Extract the [x, y] coordinate from the center of the cell holding the provided text.  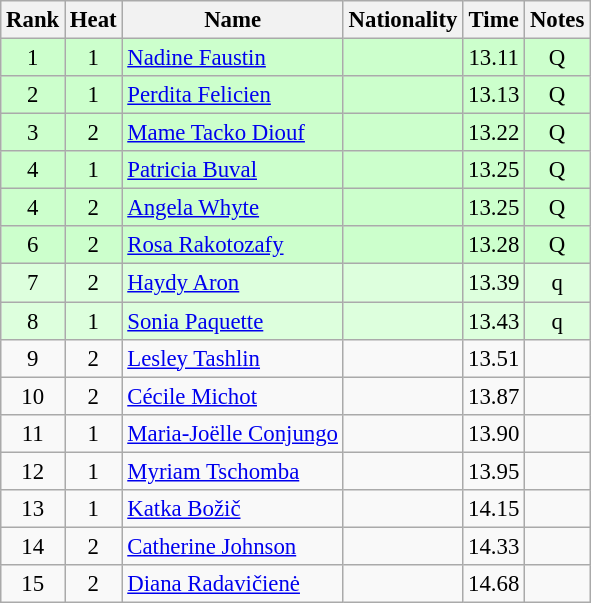
12 [33, 471]
13.39 [494, 283]
Heat [94, 20]
Catherine Johnson [232, 546]
Mame Tacko Diouf [232, 133]
6 [33, 245]
13.90 [494, 433]
Name [232, 20]
13.11 [494, 58]
13.95 [494, 471]
Time [494, 20]
Patricia Buval [232, 170]
Perdita Felicien [232, 95]
11 [33, 433]
Rosa Rakotozafy [232, 245]
13.13 [494, 95]
7 [33, 283]
13.87 [494, 396]
14 [33, 546]
13 [33, 509]
3 [33, 133]
Notes [558, 20]
13.51 [494, 358]
14.15 [494, 509]
13.22 [494, 133]
Haydy Aron [232, 283]
Angela Whyte [232, 208]
Diana Radavičienė [232, 584]
14.33 [494, 546]
15 [33, 584]
9 [33, 358]
Nationality [402, 20]
Maria-Joëlle Conjungo [232, 433]
Rank [33, 20]
14.68 [494, 584]
Nadine Faustin [232, 58]
13.43 [494, 321]
Lesley Tashlin [232, 358]
Cécile Michot [232, 396]
10 [33, 396]
8 [33, 321]
13.28 [494, 245]
Sonia Paquette [232, 321]
Katka Božič [232, 509]
Myriam Tschomba [232, 471]
